From the cell containing the given text, extract its center point as [x, y] coordinate. 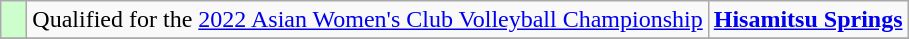
Qualified for the 2022 Asian Women's Club Volleyball Championship [368, 20]
Hisamitsu Springs [808, 20]
